Detect which cell encompasses the target text, then output its (x, y) center coordinate. 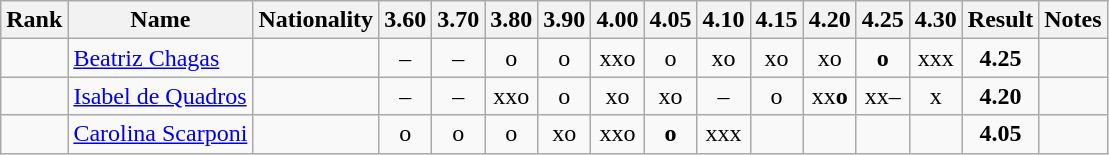
Carolina Scarponi (160, 134)
Notes (1073, 20)
3.70 (458, 20)
4.15 (776, 20)
Beatriz Chagas (160, 58)
x (936, 96)
Nationality (316, 20)
Isabel de Quadros (160, 96)
4.30 (936, 20)
3.60 (406, 20)
3.90 (564, 20)
Rank (34, 20)
3.80 (512, 20)
xx– (882, 96)
4.10 (724, 20)
Name (160, 20)
4.00 (618, 20)
Result (1000, 20)
